Scan for the cell matching the given text and deliver its [x, y] coordinate at center. 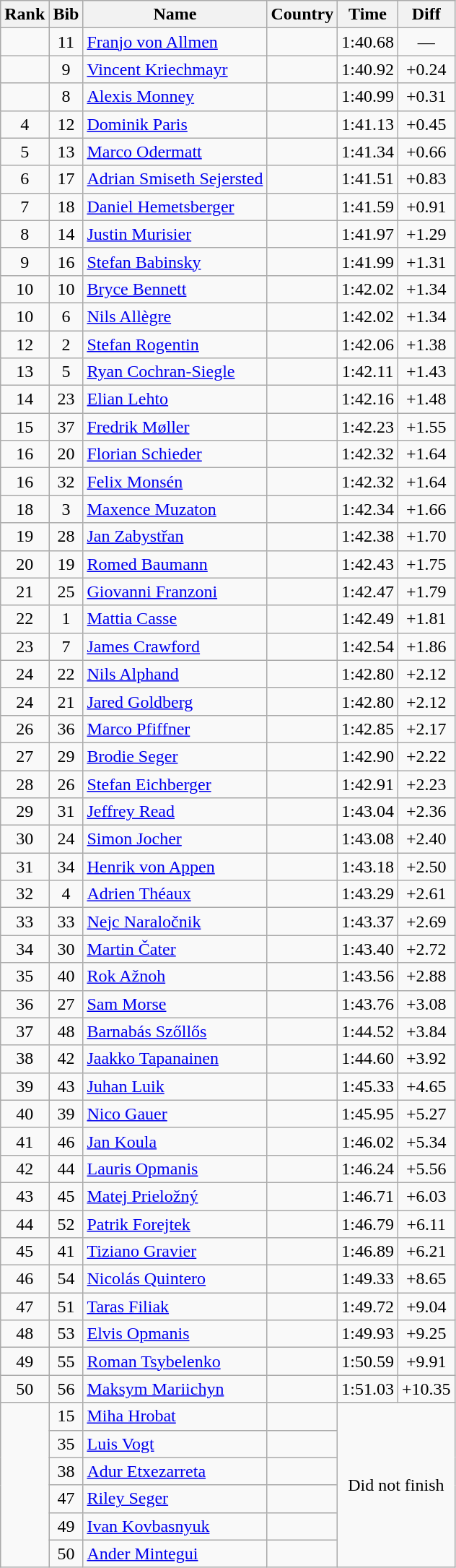
Stefan Babinsky [175, 261]
1:43.56 [368, 976]
Time [368, 14]
1:50.59 [368, 1361]
1:42.47 [368, 592]
Luis Vogt [175, 1444]
1:45.95 [368, 1114]
Juhan Luik [175, 1086]
Lauris Opmanis [175, 1169]
+0.45 [426, 124]
Elian Lehto [175, 399]
Jaakko Tapanainen [175, 1059]
+3.92 [426, 1059]
1:40.92 [368, 69]
1:43.76 [368, 1004]
+2.88 [426, 976]
+0.31 [426, 97]
+2.36 [426, 812]
Nils Alphand [175, 674]
Mattia Casse [175, 619]
Justin Murisier [175, 234]
Nico Gauer [175, 1114]
+5.27 [426, 1114]
1:42.06 [368, 345]
+2.22 [426, 756]
Franjo von Allmen [175, 42]
Nils Allègre [175, 316]
Felix Monsén [175, 482]
11 [66, 42]
+2.69 [426, 922]
Bryce Bennett [175, 289]
1:43.29 [368, 894]
Maksym Mariichyn [175, 1389]
James Crawford [175, 646]
+1.55 [426, 427]
Miha Hrobat [175, 1416]
Martin Čater [175, 949]
+2.50 [426, 867]
1:40.68 [368, 42]
+3.08 [426, 1004]
Fredrik Møller [175, 427]
1:51.03 [368, 1389]
Name [175, 14]
1:41.59 [368, 207]
1:41.51 [368, 179]
1:41.34 [368, 152]
+6.21 [426, 1252]
+10.35 [426, 1389]
Jeffrey Read [175, 812]
Bib [66, 14]
1:41.97 [368, 234]
1:42.49 [368, 619]
Rok Ažnoh [175, 976]
Taras Filiak [175, 1307]
1:42.11 [368, 372]
+1.43 [426, 372]
+1.81 [426, 619]
+8.65 [426, 1279]
1:42.34 [368, 509]
1:40.99 [368, 97]
+1.48 [426, 399]
55 [66, 1361]
+2.40 [426, 839]
1:44.52 [368, 1031]
Elvis Opmanis [175, 1334]
1:42.54 [368, 646]
Rank [25, 14]
Brodie Seger [175, 756]
Marco Odermatt [175, 152]
1:46.79 [368, 1224]
+2.72 [426, 949]
1:42.38 [368, 537]
+5.34 [426, 1141]
53 [66, 1334]
+2.61 [426, 894]
1:49.33 [368, 1279]
+0.83 [426, 179]
Ander Mintegui [175, 1554]
+1.29 [426, 234]
+1.38 [426, 345]
+1.75 [426, 564]
+0.91 [426, 207]
+3.84 [426, 1031]
1:49.72 [368, 1307]
+1.86 [426, 646]
Barnabás Szőllős [175, 1031]
Jared Goldberg [175, 701]
51 [66, 1307]
Did not finish [396, 1485]
1:45.33 [368, 1086]
Diff [426, 14]
Marco Pfiffner [175, 729]
52 [66, 1224]
+5.56 [426, 1169]
1:42.90 [368, 756]
+0.24 [426, 69]
Henrik von Appen [175, 867]
Riley Seger [175, 1499]
1 [66, 619]
54 [66, 1279]
56 [66, 1389]
1:49.93 [368, 1334]
Alexis Monney [175, 97]
Patrik Forejtek [175, 1224]
1:46.24 [368, 1169]
Simon Jocher [175, 839]
Florian Schieder [175, 454]
1:43.04 [368, 812]
+1.70 [426, 537]
Daniel Hemetsberger [175, 207]
Matej Prieložný [175, 1196]
Country [302, 14]
2 [66, 345]
1:41.13 [368, 124]
+1.79 [426, 592]
Jan Zabystřan [175, 537]
Sam Morse [175, 1004]
Giovanni Franzoni [175, 592]
— [426, 42]
Maxence Muzaton [175, 509]
+2.17 [426, 729]
+9.91 [426, 1361]
Romed Baumann [175, 564]
Vincent Kriechmayr [175, 69]
1:43.37 [368, 922]
1:41.99 [368, 261]
25 [66, 592]
Roman Tsybelenko [175, 1361]
1:42.23 [368, 427]
Adur Etxezarreta [175, 1471]
1:46.02 [368, 1141]
1:43.40 [368, 949]
1:46.71 [368, 1196]
1:44.60 [368, 1059]
Tiziano Gravier [175, 1252]
1:43.08 [368, 839]
1:42.16 [368, 399]
Ryan Cochran-Siegle [175, 372]
1:42.43 [368, 564]
Nejc Naraločnik [175, 922]
1:43.18 [368, 867]
Jan Koula [175, 1141]
+6.03 [426, 1196]
1:42.85 [368, 729]
Ivan Kovbasnyuk [175, 1526]
Nicolás Quintero [175, 1279]
1:42.91 [368, 784]
+0.66 [426, 152]
+2.23 [426, 784]
+9.04 [426, 1307]
Adrien Théaux [175, 894]
17 [66, 179]
+6.11 [426, 1224]
Dominik Paris [175, 124]
3 [66, 509]
+1.66 [426, 509]
+4.65 [426, 1086]
+1.31 [426, 261]
Stefan Eichberger [175, 784]
Adrian Smiseth Sejersted [175, 179]
1:46.89 [368, 1252]
Stefan Rogentin [175, 345]
+9.25 [426, 1334]
